From the cell containing the given text, extract its center point as [X, Y] coordinate. 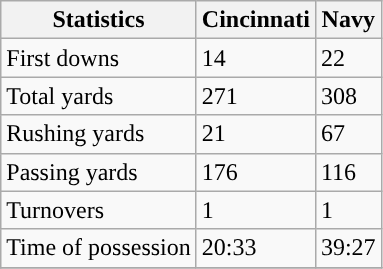
271 [256, 96]
First downs [99, 58]
116 [348, 172]
308 [348, 96]
67 [348, 134]
Passing yards [99, 172]
Turnovers [99, 210]
Cincinnati [256, 20]
22 [348, 58]
176 [256, 172]
20:33 [256, 248]
21 [256, 134]
Navy [348, 20]
Statistics [99, 20]
Time of possession [99, 248]
14 [256, 58]
Rushing yards [99, 134]
Total yards [99, 96]
39:27 [348, 248]
